Output the (x, y) coordinate of the center of the cell containing the given text.  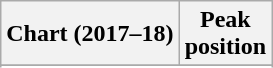
Peakposition (225, 34)
Chart (2017–18) (90, 34)
